Output the (X, Y) coordinate of the center of the cell containing the given text.  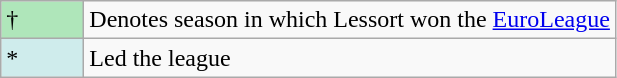
* (42, 58)
† (42, 20)
Led the league (350, 58)
Denotes season in which Lessort won the EuroLeague (350, 20)
